From the cell containing the given text, extract its center point as (x, y) coordinate. 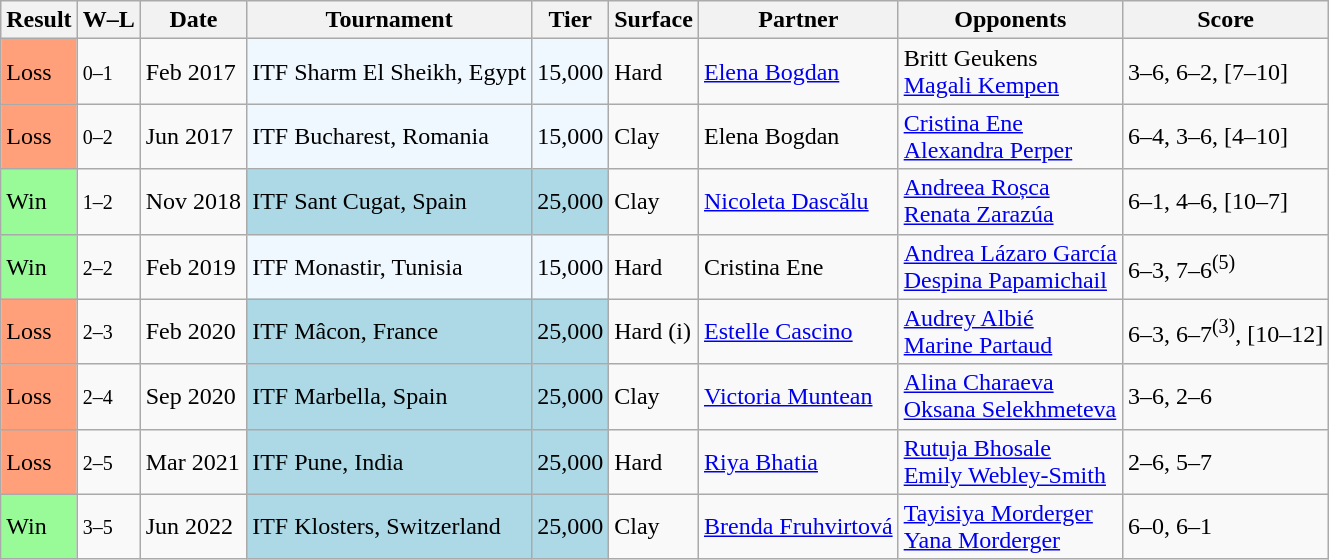
Jun 2017 (193, 136)
Partner (798, 20)
1–2 (108, 202)
Rutuja Bhosale Emily Webley-Smith (1010, 462)
Nov 2018 (193, 202)
Hard (i) (654, 332)
Score (1225, 20)
Mar 2021 (193, 462)
Result (39, 20)
2–6, 5–7 (1225, 462)
Feb 2020 (193, 332)
6–1, 4–6, [10–7] (1225, 202)
Brenda Fruhvirtová (798, 526)
2–5 (108, 462)
6–0, 6–1 (1225, 526)
0–2 (108, 136)
Audrey Albié Marine Partaud (1010, 332)
Andreea Roșca Renata Zarazúa (1010, 202)
ITF Marbella, Spain (390, 396)
Feb 2019 (193, 266)
Britt Geukens Magali Kempen (1010, 72)
6–3, 7–6(5) (1225, 266)
2–2 (108, 266)
6–3, 6–7(3), [10–12] (1225, 332)
Andrea Lázaro García Despina Papamichail (1010, 266)
2–3 (108, 332)
6–4, 3–6, [4–10] (1225, 136)
Alina Charaeva Oksana Selekhmeteva (1010, 396)
Tayisiya Morderger Yana Morderger (1010, 526)
Nicoleta Dascălu (798, 202)
ITF Bucharest, Romania (390, 136)
ITF Klosters, Switzerland (390, 526)
Opponents (1010, 20)
Tournament (390, 20)
ITF Sant Cugat, Spain (390, 202)
ITF Mâcon, France (390, 332)
Feb 2017 (193, 72)
Date (193, 20)
3–6, 6–2, [7–10] (1225, 72)
2–4 (108, 396)
ITF Pune, India (390, 462)
ITF Monastir, Tunisia (390, 266)
Surface (654, 20)
Tier (570, 20)
3–5 (108, 526)
ITF Sharm El Sheikh, Egypt (390, 72)
W–L (108, 20)
Victoria Muntean (798, 396)
Cristina Ene Alexandra Perper (1010, 136)
0–1 (108, 72)
Sep 2020 (193, 396)
Jun 2022 (193, 526)
3–6, 2–6 (1225, 396)
Cristina Ene (798, 266)
Estelle Cascino (798, 332)
Riya Bhatia (798, 462)
